Provide the (x, y) coordinate of the cell's center where the given text is located.  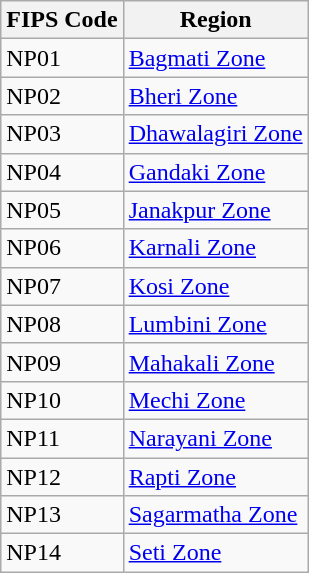
Sagarmatha Zone (216, 515)
Mahakali Zone (216, 362)
NP03 (62, 134)
Lumbini Zone (216, 324)
NP02 (62, 96)
NP14 (62, 553)
NP06 (62, 248)
NP04 (62, 172)
Region (216, 20)
Seti Zone (216, 553)
Karnali Zone (216, 248)
NP11 (62, 438)
NP09 (62, 362)
Dhawalagiri Zone (216, 134)
NP01 (62, 58)
NP05 (62, 210)
NP08 (62, 324)
Rapti Zone (216, 477)
NP13 (62, 515)
NP12 (62, 477)
Bagmati Zone (216, 58)
NP07 (62, 286)
Kosi Zone (216, 286)
NP10 (62, 400)
FIPS Code (62, 20)
Narayani Zone (216, 438)
Janakpur Zone (216, 210)
Mechi Zone (216, 400)
Gandaki Zone (216, 172)
Bheri Zone (216, 96)
